Return [x, y] of the center of cell containing provided text 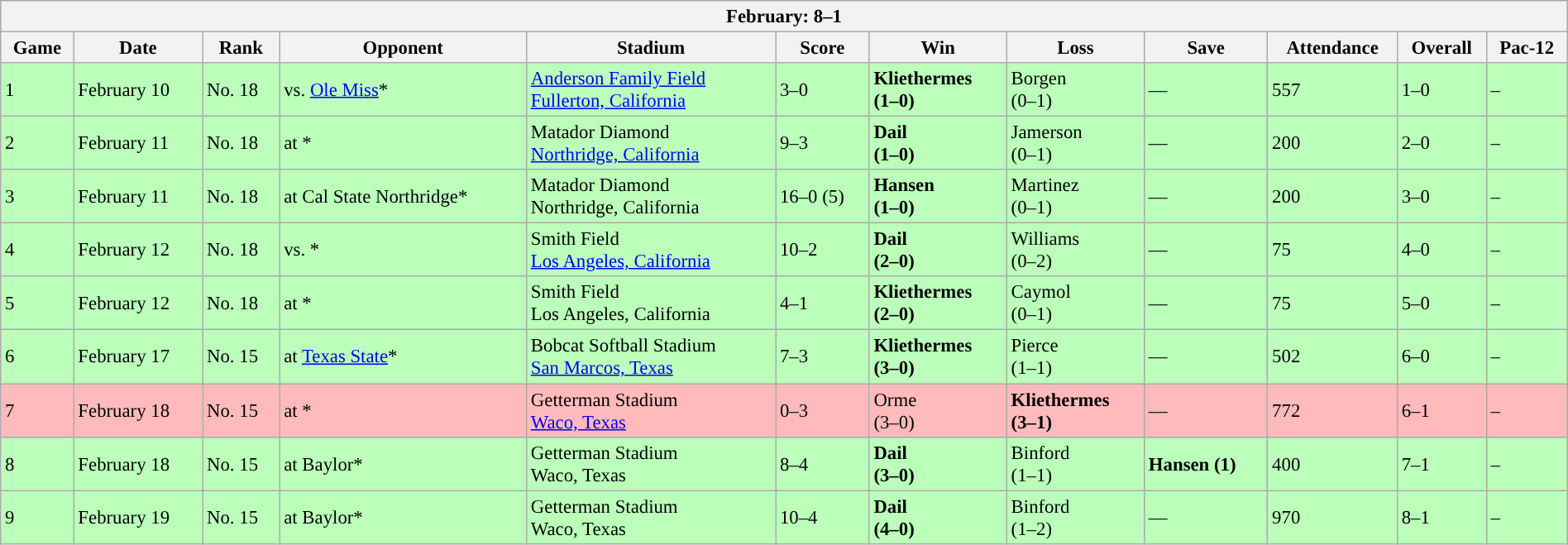
Dail(3–0) [938, 463]
Kliethermes(3–1) [1075, 410]
8 [37, 463]
Date [138, 47]
4–1 [822, 303]
4–0 [1441, 250]
Bobcat Softball StadiumSan Marcos, Texas [652, 357]
Kliethermes(1–0) [938, 89]
Save [1206, 47]
Binford(1–2) [1075, 518]
772 [1333, 410]
6–0 [1441, 357]
0–3 [822, 410]
Score [822, 47]
Kliethermes(2–0) [938, 303]
16–0 (5) [822, 197]
Rank [241, 47]
970 [1333, 518]
8–1 [1441, 518]
Borgen(0–1) [1075, 89]
Attendance [1333, 47]
Overall [1441, 47]
Loss [1075, 47]
10–2 [822, 250]
Game [37, 47]
1 [37, 89]
Hansen(1–0) [938, 197]
Pierce(1–1) [1075, 357]
6–1 [1441, 410]
Hansen (1) [1206, 463]
Caymol(0–1) [1075, 303]
3 [37, 197]
5–0 [1441, 303]
vs. * [404, 250]
7–1 [1441, 463]
557 [1333, 89]
502 [1333, 357]
Jamerson(0–1) [1075, 144]
Dail(4–0) [938, 518]
7 [37, 410]
Opponent [404, 47]
9 [37, 518]
February: 8–1 [784, 17]
Win [938, 47]
February 19 [138, 518]
9–3 [822, 144]
Pac-12 [1527, 47]
February 17 [138, 357]
Stadium [652, 47]
2–0 [1441, 144]
Dail(2–0) [938, 250]
Martinez(0–1) [1075, 197]
6 [37, 357]
Kliethermes(3–0) [938, 357]
at Cal State Northridge* [404, 197]
400 [1333, 463]
10–4 [822, 518]
Anderson Family FieldFullerton, California [652, 89]
8–4 [822, 463]
Binford(1–1) [1075, 463]
Orme(3–0) [938, 410]
2 [37, 144]
5 [37, 303]
4 [37, 250]
1–0 [1441, 89]
7–3 [822, 357]
February 10 [138, 89]
at Texas State* [404, 357]
vs. Ole Miss* [404, 89]
Dail(1–0) [938, 144]
Williams(0–2) [1075, 250]
